Determine the [x, y] coordinate at the center of the cell enclosing the given text.  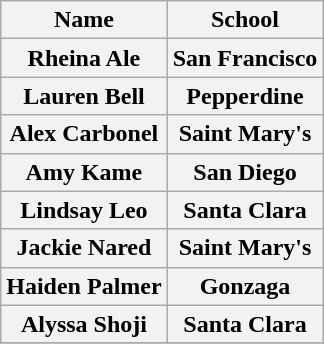
School [245, 20]
Lindsay Leo [84, 210]
Pepperdine [245, 96]
San Diego [245, 172]
Name [84, 20]
Lauren Bell [84, 96]
Alyssa Shoji [84, 324]
Haiden Palmer [84, 286]
Alex Carbonel [84, 134]
San Francisco [245, 58]
Gonzaga [245, 286]
Rheina Ale [84, 58]
Jackie Nared [84, 248]
Amy Kame [84, 172]
